Detect which cell encompasses the target text, then output its [x, y] center coordinate. 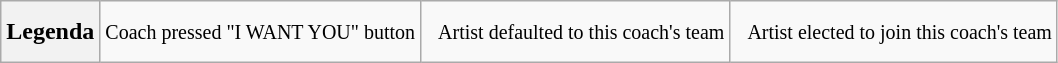
Artist elected to join this coach's team [894, 32]
Legenda [50, 32]
Artist defaulted to this coach's team [576, 32]
Coach pressed "I WANT YOU" button [260, 32]
